Scan for the cell matching the given text and deliver its (X, Y) coordinate at center. 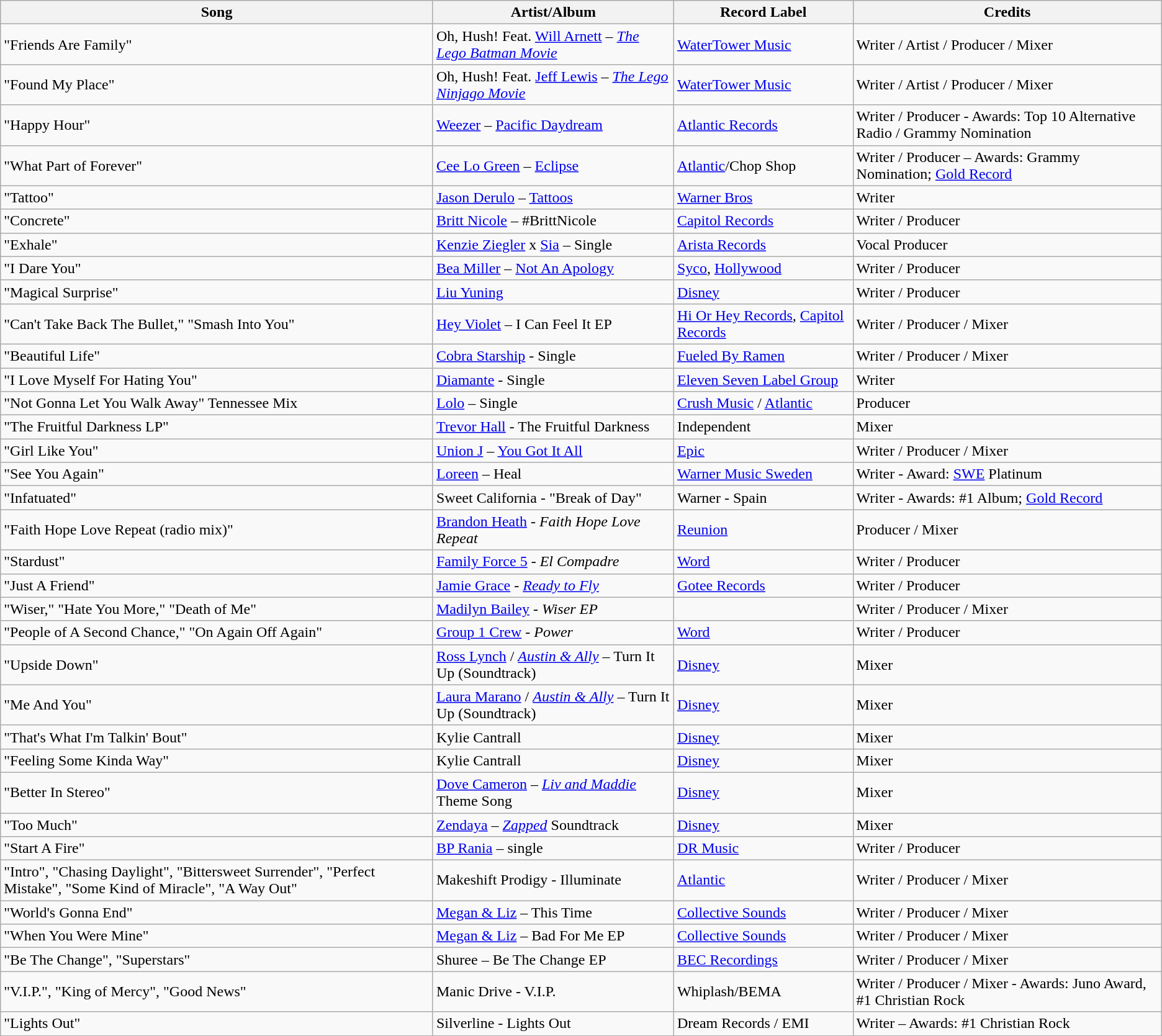
"What Part of Forever" (217, 165)
Capitol Records (763, 221)
"Wiser," "Hate You More," "Death of Me" (217, 609)
Writer / Producer – Awards: Grammy Nomination; Gold Record (1007, 165)
Hey Violet – I Can Feel It EP (553, 324)
Jason Derulo – Tattoos (553, 197)
Loreen – Heal (553, 474)
Atlantic Records (763, 125)
BP Rania – single (553, 849)
Vocal Producer (1007, 245)
Megan & Liz – This Time (553, 912)
"Beautiful Life" (217, 356)
"I Love Myself For Hating You" (217, 379)
"Concrete" (217, 221)
Eleven Seven Label Group (763, 379)
Record Label (763, 12)
DR Music (763, 849)
Syco, Hollywood (763, 268)
"Magical Surprise" (217, 292)
Liu Yuning (553, 292)
Producer / Mixer (1007, 530)
Warner - Spain (763, 498)
Fueled By Ramen (763, 356)
Britt Nicole – #BrittNicole (553, 221)
"V.I.P.", "King of Mercy", "Good News" (217, 992)
Independent (763, 427)
"Better In Stereo" (217, 792)
Family Force 5 - El Compadre (553, 562)
"Me And You" (217, 705)
Gotee Records (763, 585)
Kenzie Ziegler x Sia – Single (553, 245)
"Stardust" (217, 562)
Jamie Grace - Ready to Fly (553, 585)
Whiplash/BEMA (763, 992)
Writer / Producer - Awards: Top 10 Alternative Radio / Grammy Nomination (1007, 125)
"Can't Take Back The Bullet," "Smash Into You" (217, 324)
"See You Again" (217, 474)
Brandon Heath - Faith Hope Love Repeat (553, 530)
"The Fruitful Darkness LP" (217, 427)
"Start A Fire" (217, 849)
"Faith Hope Love Repeat (radio mix)" (217, 530)
Shuree – Be The Change EP (553, 960)
Atlantic (763, 880)
"Just A Friend" (217, 585)
Dream Records / EMI (763, 1024)
Crush Music / Atlantic (763, 403)
Union J – You Got It All (553, 451)
Atlantic/Chop Shop (763, 165)
Trevor Hall - The Fruitful Darkness (553, 427)
"Tattoo" (217, 197)
Reunion (763, 530)
"Infatuated" (217, 498)
"Upside Down" (217, 664)
"Exhale" (217, 245)
Arista Records (763, 245)
BEC Recordings (763, 960)
Laura Marano / Austin & Ally – Turn It Up (Soundtrack) (553, 705)
Producer (1007, 403)
"That's What I'm Talkin' Bout" (217, 737)
Megan & Liz – Bad For Me EP (553, 936)
"Be The Change", "Superstars" (217, 960)
"I Dare You" (217, 268)
Warner Bros (763, 197)
Oh, Hush! Feat. Will Arnett – The Lego Batman Movie (553, 45)
Manic Drive - V.I.P. (553, 992)
Writer - Awards: #1 Album; Gold Record (1007, 498)
Zendaya – Zapped Soundtrack (553, 825)
Diamante - Single (553, 379)
"Lights Out" (217, 1024)
Cee Lo Green – Eclipse (553, 165)
Cobra Starship - Single (553, 356)
"Not Gonna Let You Walk Away" Tennessee Mix (217, 403)
"Friends Are Family" (217, 45)
Writer – Awards: #1 Christian Rock (1007, 1024)
Oh, Hush! Feat. Jeff Lewis – The Lego Ninjago Movie (553, 84)
Hi Or Hey Records, Capitol Records (763, 324)
Group 1 Crew - Power (553, 633)
Lolo – Single (553, 403)
Sweet California - "Break of Day" (553, 498)
Ross Lynch / Austin & Ally – Turn It Up (Soundtrack) (553, 664)
"When You Were Mine" (217, 936)
"People of A Second Chance," "On Again Off Again" (217, 633)
"Found My Place" (217, 84)
"Happy Hour" (217, 125)
Bea Miller – Not An Apology (553, 268)
Artist/Album (553, 12)
Epic (763, 451)
"Feeling Some Kinda Way" (217, 760)
Writer - Award: SWE Platinum (1007, 474)
Writer / Producer / Mixer - Awards: Juno Award, #1 Christian Rock (1007, 992)
"World's Gonna End" (217, 912)
"Girl Like You" (217, 451)
Silverline - Lights Out (553, 1024)
Song (217, 12)
"Intro", "Chasing Daylight", "Bittersweet Surrender", "Perfect Mistake", "Some Kind of Miracle", "A Way Out" (217, 880)
Makeshift Prodigy - Illuminate (553, 880)
Madilyn Bailey - Wiser EP (553, 609)
Weezer – Pacific Daydream (553, 125)
Credits (1007, 12)
Warner Music Sweden (763, 474)
"Too Much" (217, 825)
Dove Cameron – Liv and Maddie Theme Song (553, 792)
